Pinpoint the cell where the given text exists, returning its (x, y) midpoint coordinate. 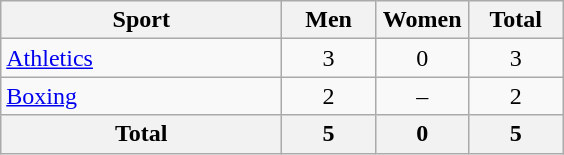
– (422, 96)
Athletics (142, 58)
Women (422, 20)
Sport (142, 20)
Men (329, 20)
Boxing (142, 96)
